Locate the cell with the specified text and output its (x, y) center coordinate. 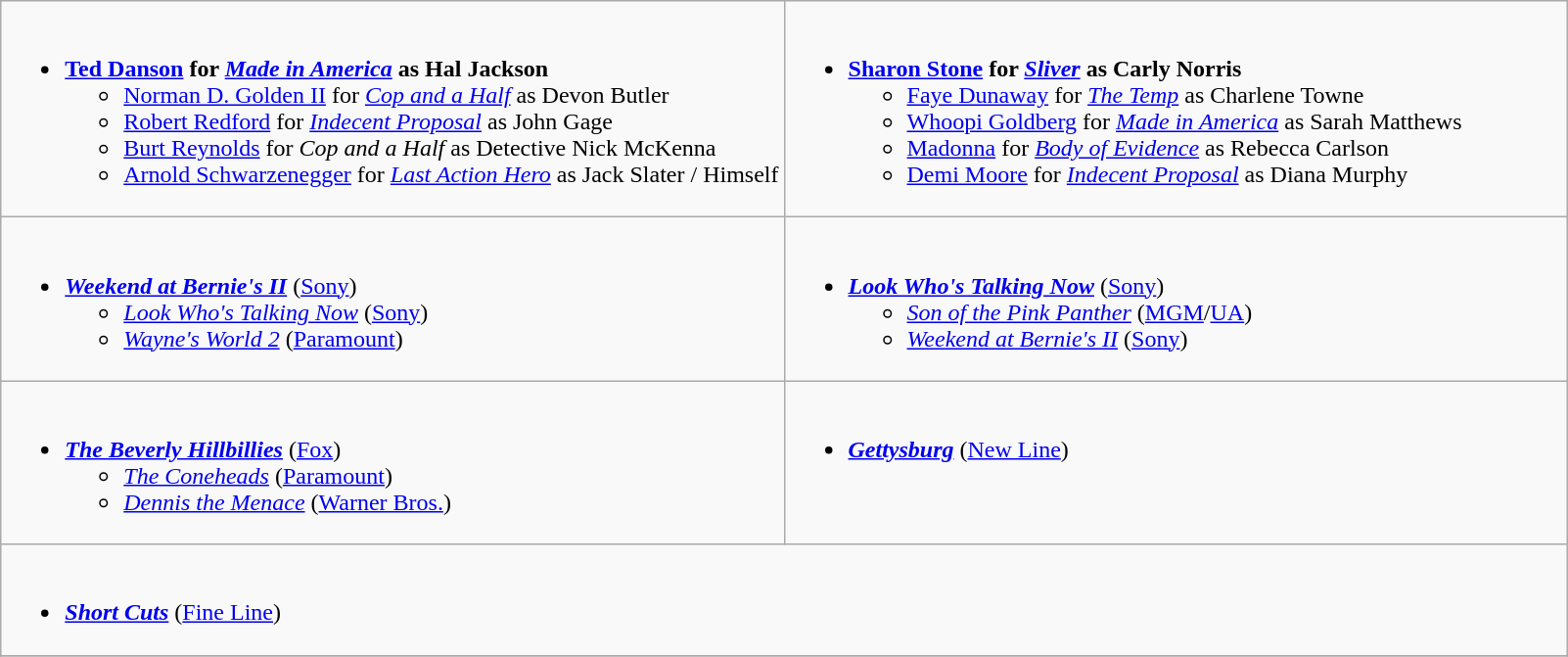
Weekend at Bernie's II (Sony)Look Who's Talking Now (Sony)Wayne's World 2 (Paramount) (392, 300)
Look Who's Talking Now (Sony)Son of the Pink Panther (MGM/UA)Weekend at Bernie's II (Sony) (1176, 300)
Gettysburg (New Line) (1176, 462)
The Beverly Hillbillies (Fox)The Coneheads (Paramount)Dennis the Menace (Warner Bros.) (392, 462)
Short Cuts (Fine Line) (784, 599)
